Return [X, Y] of the center of cell containing provided text 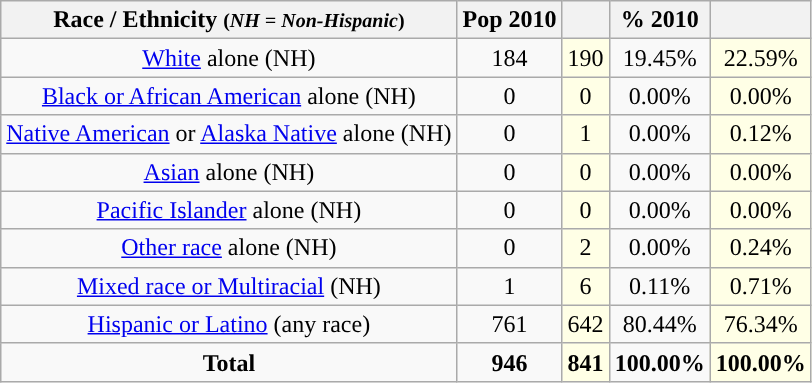
80.44% [660, 324]
76.34% [760, 324]
946 [510, 362]
642 [586, 324]
Total [229, 362]
184 [510, 58]
2 [586, 248]
0.71% [760, 286]
Hispanic or Latino (any race) [229, 324]
0.24% [760, 248]
6 [586, 286]
Native American or Alaska Native alone (NH) [229, 134]
Asian alone (NH) [229, 172]
Other race alone (NH) [229, 248]
Pop 2010 [510, 20]
841 [586, 362]
Race / Ethnicity (NH = Non-Hispanic) [229, 20]
22.59% [760, 58]
Mixed race or Multiracial (NH) [229, 286]
761 [510, 324]
0.11% [660, 286]
0.12% [760, 134]
Black or African American alone (NH) [229, 96]
White alone (NH) [229, 58]
% 2010 [660, 20]
190 [586, 58]
19.45% [660, 58]
Pacific Islander alone (NH) [229, 210]
